Provide the [X, Y] coordinate of the cell's center where the given text is located.  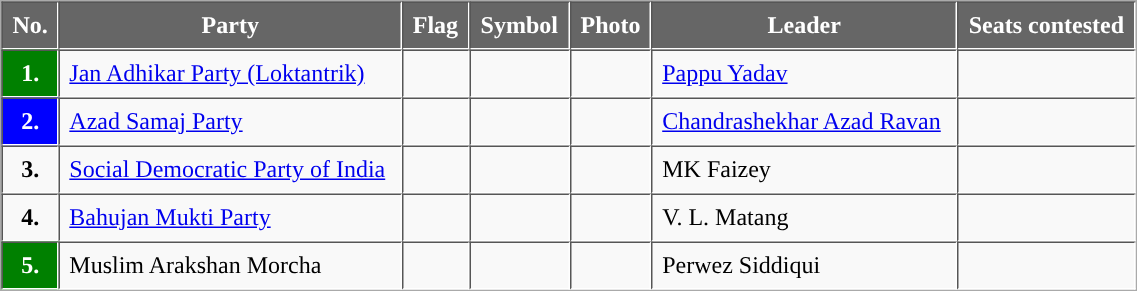
Leader [804, 26]
No. [30, 26]
Perwez Siddiqui [804, 266]
Bahujan Mukti Party [230, 218]
V. L. Matang [804, 218]
Symbol [519, 26]
Jan Adhikar Party (Loktantrik) [230, 74]
Azad Samaj Party [230, 122]
Flag [436, 26]
3. [30, 170]
Pappu Yadav [804, 74]
Seats contested [1047, 26]
Chandrashekhar Azad Ravan [804, 122]
Muslim Arakshan Morcha [230, 266]
MK Faizey [804, 170]
2. [30, 122]
5. [30, 266]
Party [230, 26]
Social Democratic Party of India [230, 170]
1. [30, 74]
Photo [610, 26]
4. [30, 218]
